Scan for the cell matching the given text and deliver its (X, Y) coordinate at center. 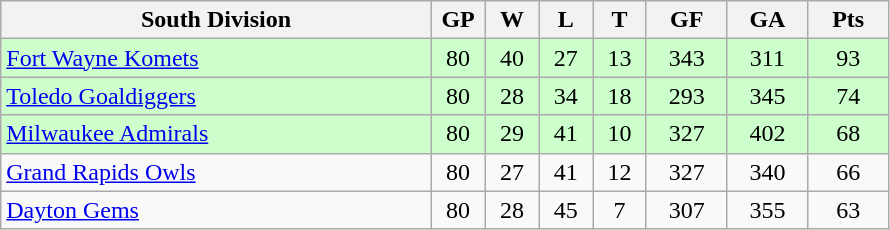
Toledo Goaldiggers (216, 96)
345 (768, 96)
340 (768, 172)
Milwaukee Admirals (216, 134)
40 (512, 58)
12 (620, 172)
W (512, 20)
311 (768, 58)
Grand Rapids Owls (216, 172)
66 (848, 172)
GF (686, 20)
GA (768, 20)
402 (768, 134)
13 (620, 58)
355 (768, 210)
South Division (216, 20)
343 (686, 58)
L (566, 20)
Fort Wayne Komets (216, 58)
34 (566, 96)
18 (620, 96)
45 (566, 210)
7 (620, 210)
Dayton Gems (216, 210)
307 (686, 210)
63 (848, 210)
29 (512, 134)
68 (848, 134)
Pts (848, 20)
10 (620, 134)
GP (458, 20)
293 (686, 96)
T (620, 20)
74 (848, 96)
93 (848, 58)
